Provide the (x, y) coordinate of the cell's center where the given text is located.  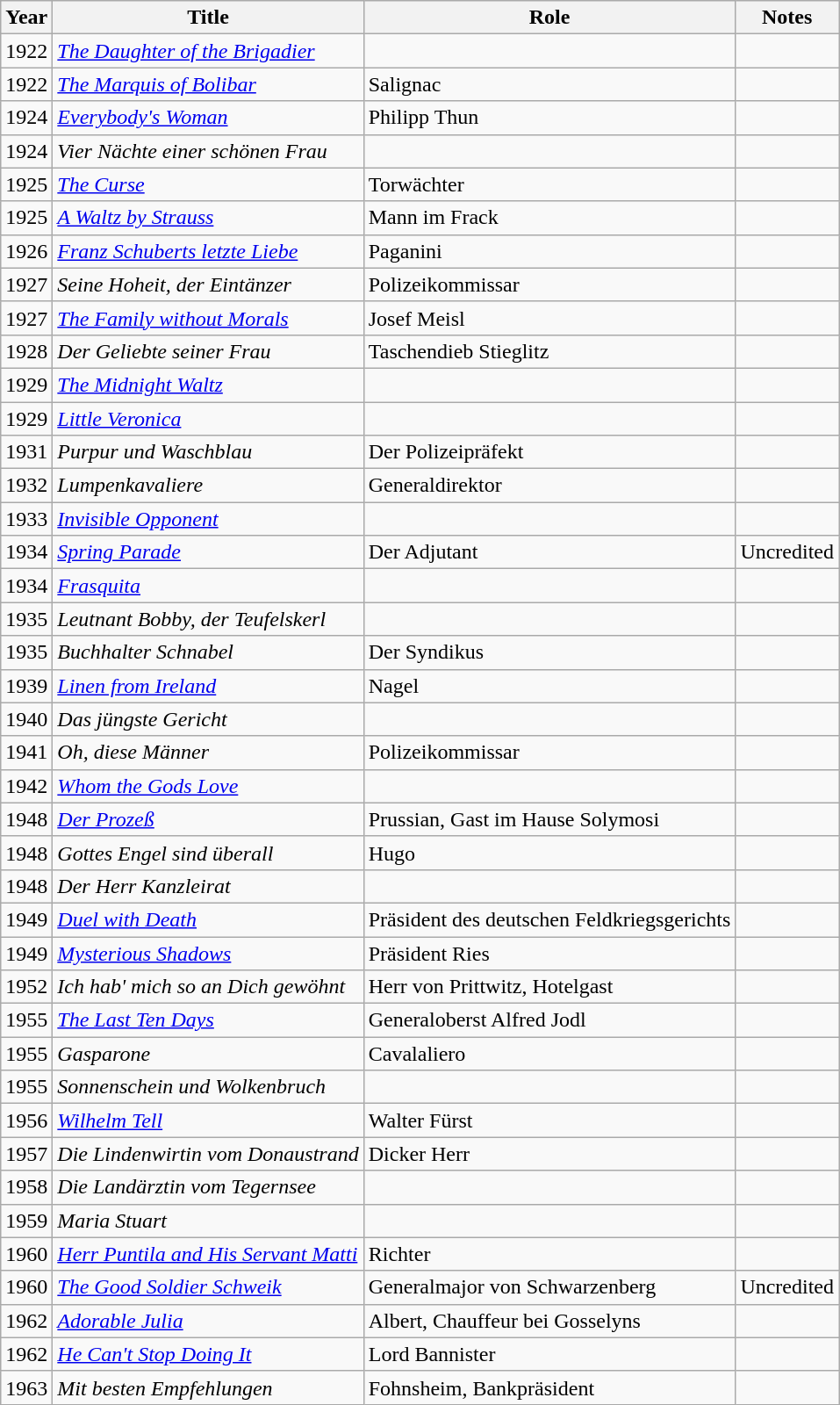
The Last Ten Days (208, 1020)
The Good Soldier Schweik (208, 1287)
Gottes Engel sind überall (208, 853)
1932 (26, 486)
Der Herr Kanzleirat (208, 886)
Gasparone (208, 1054)
1956 (26, 1120)
Leutnant Bobby, der Teufelskerl (208, 619)
The Daughter of the Brigadier (208, 51)
Whom the Gods Love (208, 786)
Nagel (549, 686)
1939 (26, 686)
Richter (549, 1254)
1933 (26, 519)
Maria Stuart (208, 1221)
Herr Puntila and His Servant Matti (208, 1254)
Sonnenschein und Wolkenbruch (208, 1087)
Die Landärztin vom Tegernsee (208, 1187)
1952 (26, 987)
1941 (26, 753)
Spring Parade (208, 552)
Fohnsheim, Bankpräsident (549, 1387)
Generaloberst Alfred Jodl (549, 1020)
Seine Hoheit, der Eintänzer (208, 285)
Paganini (549, 251)
1957 (26, 1154)
1959 (26, 1221)
Adorable Julia (208, 1321)
1926 (26, 251)
Mysterious Shadows (208, 953)
Year (26, 18)
Duel with Death (208, 919)
1928 (26, 351)
Der Geliebte seiner Frau (208, 351)
Dicker Herr (549, 1154)
Mann im Frack (549, 218)
Cavalaliero (549, 1054)
Der Adjutant (549, 552)
Ich hab' mich so an Dich gewöhnt (208, 987)
Frasquita (208, 586)
Generaldirektor (549, 486)
Das jüngste Gericht (208, 719)
Josef Meisl (549, 318)
1931 (26, 452)
Vier Nächte einer schönen Frau (208, 151)
1958 (26, 1187)
He Can't Stop Doing It (208, 1354)
Buchhalter Schnabel (208, 652)
Notes (787, 18)
Linen from Ireland (208, 686)
Role (549, 18)
Torwächter (549, 184)
1940 (26, 719)
Title (208, 18)
Der Prozeß (208, 819)
Philipp Thun (549, 118)
Invisible Opponent (208, 519)
Albert, Chauffeur bei Gosselyns (549, 1321)
Der Syndikus (549, 652)
Herr von Prittwitz, Hotelgast (549, 987)
The Curse (208, 184)
Lord Bannister (549, 1354)
Der Polizeipräfekt (549, 452)
The Midnight Waltz (208, 385)
Die Lindenwirtin vom Donaustrand (208, 1154)
Purpur und Waschblau (208, 452)
Everybody's Woman (208, 118)
Mit besten Empfehlungen (208, 1387)
Präsident des deutschen Feldkriegsgerichts (549, 919)
The Family without Morals (208, 318)
Salignac (549, 84)
Generalmajor von Schwarzenberg (549, 1287)
1942 (26, 786)
Walter Fürst (549, 1120)
Taschendieb Stieglitz (549, 351)
Oh, diese Männer (208, 753)
Franz Schuberts letzte Liebe (208, 251)
Lumpenkavaliere (208, 486)
Little Veronica (208, 419)
Wilhelm Tell (208, 1120)
Hugo (549, 853)
1963 (26, 1387)
The Marquis of Bolibar (208, 84)
Prussian, Gast im Hause Solymosi (549, 819)
Präsident Ries (549, 953)
A Waltz by Strauss (208, 218)
